Extract the [X, Y] coordinate from the center of the cell holding the provided text.  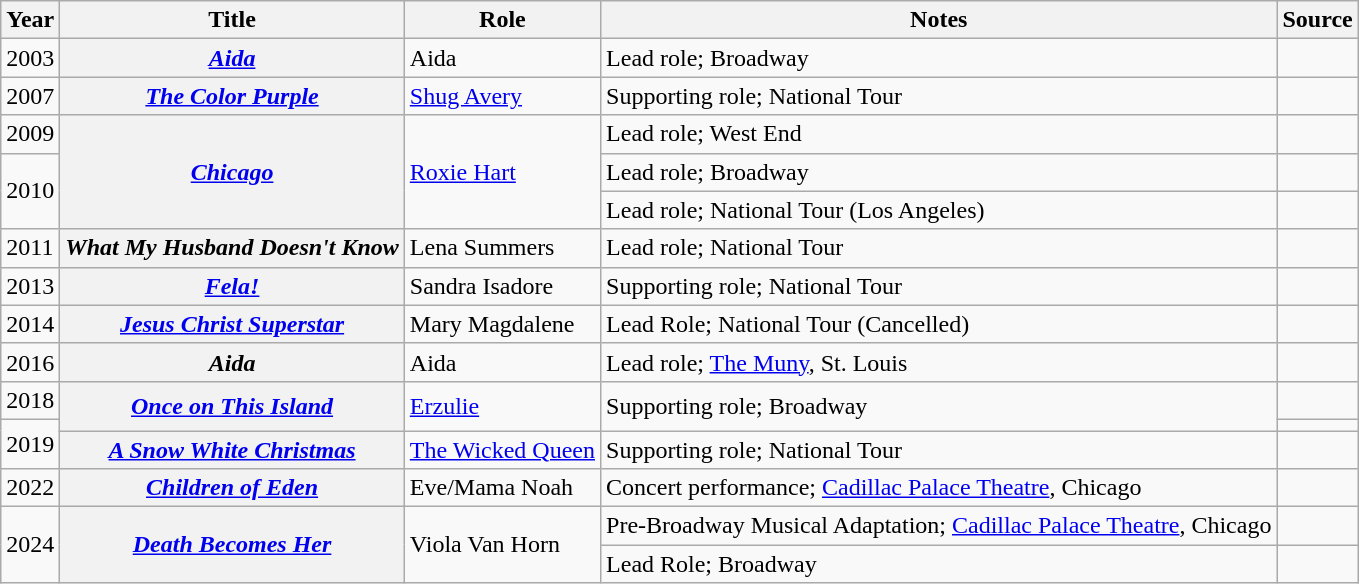
Chicago [232, 172]
A Snow White Christmas [232, 449]
2013 [30, 286]
2018 [30, 400]
Lena Summers [502, 248]
2007 [30, 96]
2010 [30, 191]
Pre-Broadway Musical Adaptation; Cadillac Palace Theatre, Chicago [939, 526]
Lead role; National Tour [939, 248]
Source [1318, 20]
Death Becomes Her [232, 545]
The Color Purple [232, 96]
Shug Avery [502, 96]
Supporting role; Broadway [939, 406]
2022 [30, 488]
2014 [30, 324]
Lead role; The Muny, St. Louis [939, 362]
2011 [30, 248]
Lead Role; National Tour (Cancelled) [939, 324]
2016 [30, 362]
Concert performance; Cadillac Palace Theatre, Chicago [939, 488]
Lead role; West End [939, 134]
What My Husband Doesn't Know [232, 248]
Erzulie [502, 406]
2003 [30, 58]
Lead role; National Tour (Los Angeles) [939, 210]
Lead Role; Broadway [939, 564]
Mary Magdalene [502, 324]
The Wicked Queen [502, 449]
Notes [939, 20]
Viola Van Horn [502, 545]
Title [232, 20]
Sandra Isadore [502, 286]
Roxie Hart [502, 172]
Year [30, 20]
Children of Eden [232, 488]
Fela! [232, 286]
2024 [30, 545]
Role [502, 20]
Once on This Island [232, 406]
2009 [30, 134]
Eve/Mama Noah [502, 488]
Jesus Christ Superstar [232, 324]
2019 [30, 444]
